Return the (x, y) coordinate for the center point of the cell that contains the specified text.  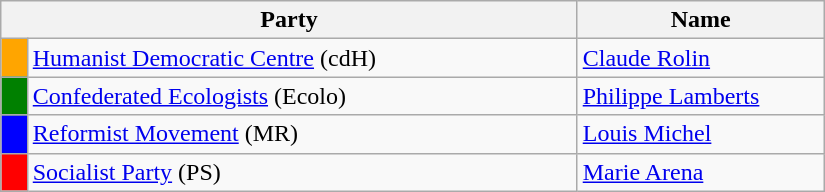
Party (289, 20)
Confederated Ecologists (Ecolo) (302, 96)
Claude Rolin (700, 58)
Humanist Democratic Centre (cdH) (302, 58)
Reformist Movement (MR) (302, 134)
Marie Arena (700, 172)
Philippe Lamberts (700, 96)
Name (700, 20)
Louis Michel (700, 134)
Socialist Party (PS) (302, 172)
